Search for the cell housing the specified text and yield its (X, Y) center coordinate. 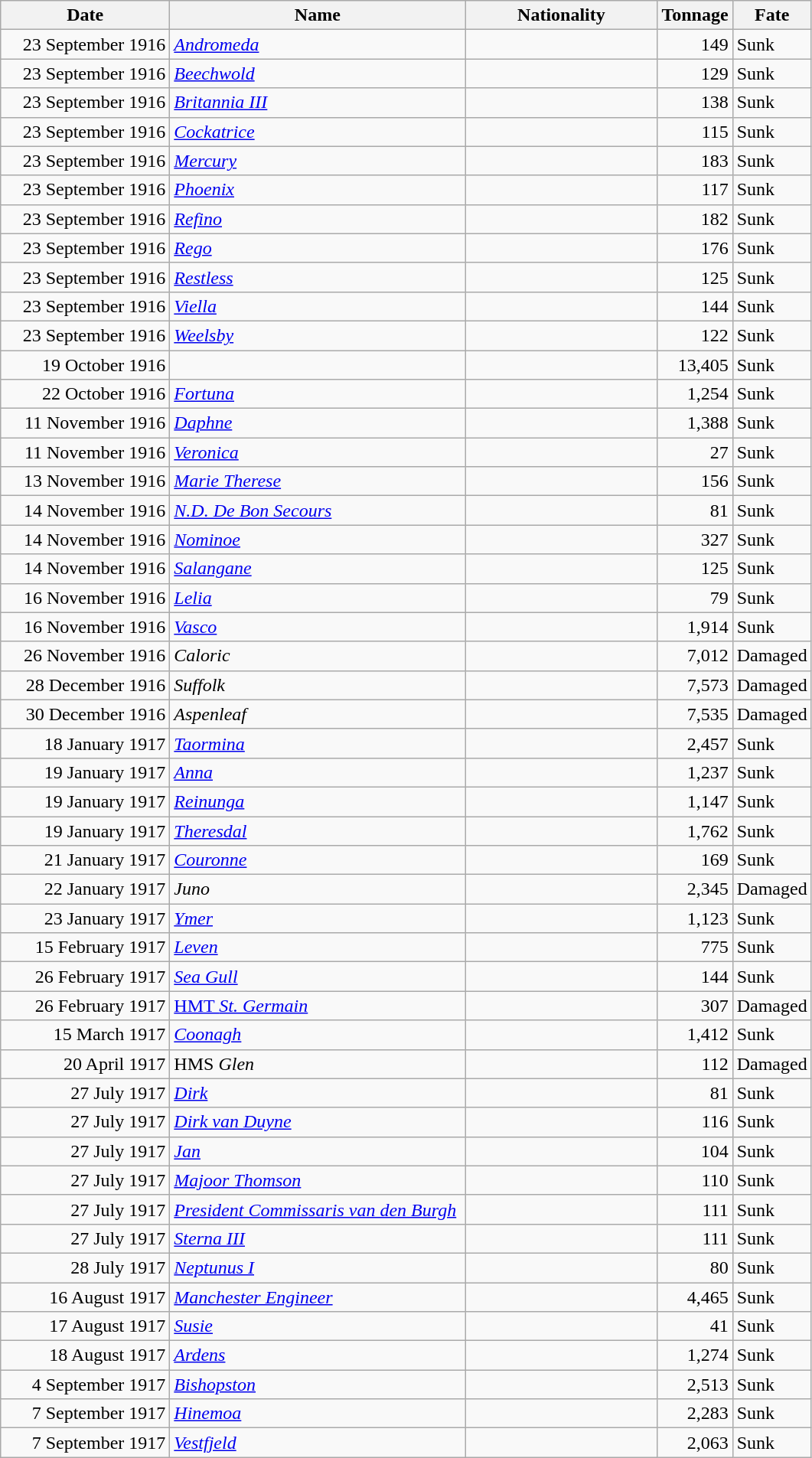
Rego (318, 248)
Ymer (318, 918)
N.D. De Bon Secours (318, 510)
Marie Therese (318, 481)
Nominoe (318, 540)
28 July 1917 (86, 1267)
Leven (318, 948)
183 (695, 161)
Juno (318, 889)
182 (695, 219)
Viella (318, 306)
HMS Glen (318, 1064)
307 (695, 1006)
1,914 (695, 627)
30 December 1916 (86, 714)
1,762 (695, 830)
26 November 1916 (86, 656)
Britannia III (318, 103)
18 August 1917 (86, 1355)
122 (695, 335)
27 (695, 452)
Coonagh (318, 1035)
HMT St. Germain (318, 1006)
Anna (318, 772)
Name (318, 15)
22 October 1916 (86, 394)
112 (695, 1064)
Bishopston (318, 1385)
1,147 (695, 801)
129 (695, 73)
Couronne (318, 860)
2,063 (695, 1443)
Phoenix (318, 190)
20 April 1917 (86, 1064)
Manchester Engineer (318, 1297)
Theresdal (318, 830)
Tonnage (695, 15)
Ardens (318, 1355)
17 August 1917 (86, 1326)
Vestfjeld (318, 1443)
Fortuna (318, 394)
13 November 1916 (86, 481)
Daphne (318, 423)
149 (695, 44)
Jan (318, 1151)
775 (695, 948)
Dirk van Duyne (318, 1122)
138 (695, 103)
Sea Gull (318, 977)
1,254 (695, 394)
Taormina (318, 743)
Sterna III (318, 1238)
1,274 (695, 1355)
23 January 1917 (86, 918)
Cockatrice (318, 132)
Restless (318, 277)
Vasco (318, 627)
Refino (318, 219)
2,283 (695, 1414)
176 (695, 248)
7,535 (695, 714)
Susie (318, 1326)
Neptunus I (318, 1267)
2,345 (695, 889)
1,412 (695, 1035)
Majoor Thomson (318, 1180)
80 (695, 1267)
28 December 1916 (86, 685)
Salangane (318, 569)
117 (695, 190)
327 (695, 540)
Veronica (318, 452)
Hinemoa (318, 1414)
79 (695, 598)
115 (695, 132)
2,457 (695, 743)
Beechwold (318, 73)
7,573 (695, 685)
116 (695, 1122)
Weelsby (318, 335)
Mercury (318, 161)
15 February 1917 (86, 948)
7,012 (695, 656)
19 October 1916 (86, 365)
2,513 (695, 1385)
Suffolk (318, 685)
4,465 (695, 1297)
1,388 (695, 423)
169 (695, 860)
Caloric (318, 656)
18 January 1917 (86, 743)
Fate (771, 15)
Nationality (562, 15)
President Commissaris van den Burgh (318, 1209)
1,123 (695, 918)
156 (695, 481)
Lelia (318, 598)
41 (695, 1326)
Andromeda (318, 44)
21 January 1917 (86, 860)
15 March 1917 (86, 1035)
110 (695, 1180)
Aspenleaf (318, 714)
4 September 1917 (86, 1385)
104 (695, 1151)
1,237 (695, 772)
22 January 1917 (86, 889)
13,405 (695, 365)
16 August 1917 (86, 1297)
Reinunga (318, 801)
Dirk (318, 1093)
Date (86, 15)
